Detect which cell encompasses the target text, then output its (x, y) center coordinate. 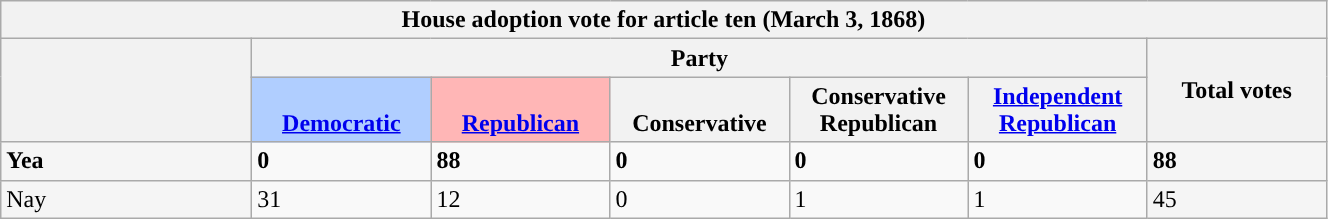
Total votes (1236, 90)
12 (520, 199)
Yea (126, 161)
45 (1236, 199)
31 (342, 199)
Conservative Republican (878, 110)
House adoption vote for article ten (March 3, 1868) (664, 20)
Republican (520, 110)
Independent Republican (1058, 110)
Conservative (700, 110)
Nay (126, 199)
Democratic (342, 110)
Party (700, 58)
